Scan for the cell matching the given text and deliver its (X, Y) coordinate at center. 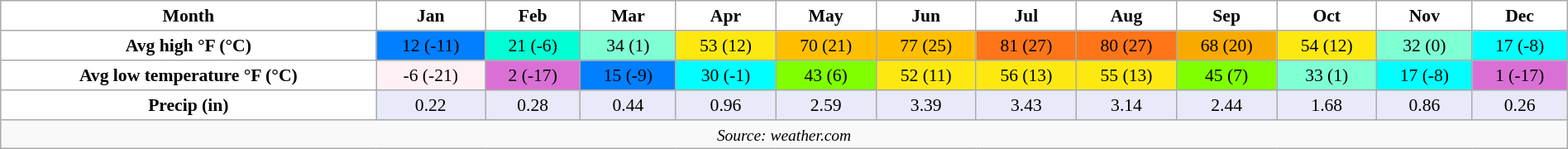
1 (-17) (1520, 75)
Mar (629, 16)
0.96 (726, 105)
30 (-1) (726, 75)
33 (1) (1327, 75)
May (825, 16)
43 (6) (825, 75)
Jan (431, 16)
2.44 (1227, 105)
Apr (726, 16)
Nov (1424, 16)
0.28 (533, 105)
70 (21) (825, 46)
Precip (in) (189, 105)
Dec (1520, 16)
1.68 (1327, 105)
Avg low temperature °F (°C) (189, 75)
2 (-17) (533, 75)
80 (27) (1126, 46)
77 (25) (926, 46)
68 (20) (1227, 46)
54 (12) (1327, 46)
Source: weather.com (784, 134)
Oct (1327, 16)
Jul (1025, 16)
34 (1) (629, 46)
Sep (1227, 16)
0.86 (1424, 105)
3.14 (1126, 105)
56 (13) (1025, 75)
21 (-6) (533, 46)
0.22 (431, 105)
2.59 (825, 105)
53 (12) (726, 46)
-6 (-21) (431, 75)
Feb (533, 16)
52 (11) (926, 75)
45 (7) (1227, 75)
3.39 (926, 105)
3.43 (1025, 105)
55 (13) (1126, 75)
Aug (1126, 16)
15 (-9) (629, 75)
32 (0) (1424, 46)
12 (-11) (431, 46)
Month (189, 16)
Jun (926, 16)
0.26 (1520, 105)
0.44 (629, 105)
Avg high °F (°C) (189, 46)
81 (27) (1025, 46)
